Detect which cell encompasses the target text, then output its (x, y) center coordinate. 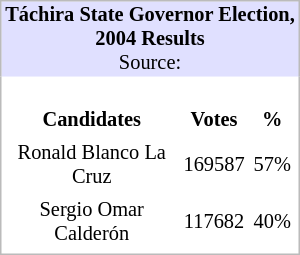
Sergio Omar Calderón (91, 222)
40% (272, 222)
Candidates Votes % Ronald Blanco La Cruz 169587 57% Sergio Omar Calderón 117682 40% (150, 165)
% (272, 120)
57% (272, 164)
117682 (214, 222)
Votes (214, 120)
Táchira State Governor Election, 2004 ResultsSource: (150, 39)
169587 (214, 164)
Candidates (91, 120)
Ronald Blanco La Cruz (91, 164)
